Determine the [x, y] coordinate at the center of the cell enclosing the given text.  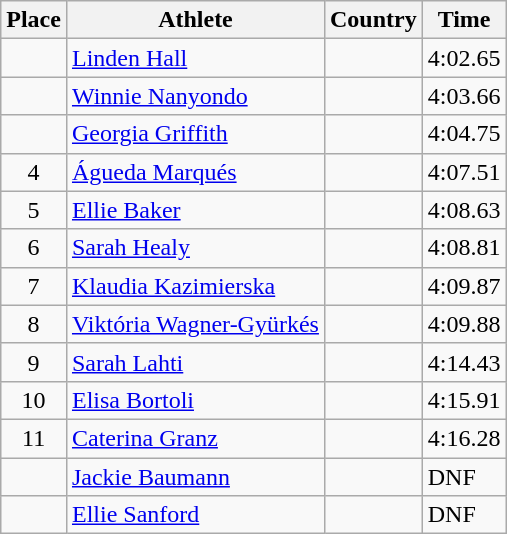
5 [34, 210]
Caterina Granz [195, 438]
11 [34, 438]
6 [34, 248]
4:08.81 [464, 248]
9 [34, 362]
4:08.63 [464, 210]
Águeda Marqués [195, 172]
Jackie Baumann [195, 477]
8 [34, 324]
Winnie Nanyondo [195, 96]
Linden Hall [195, 58]
4:04.75 [464, 134]
4:09.88 [464, 324]
4:07.51 [464, 172]
Ellie Baker [195, 210]
Ellie Sanford [195, 515]
4:09.87 [464, 286]
4:16.28 [464, 438]
Elisa Bortoli [195, 400]
Sarah Healy [195, 248]
Time [464, 20]
Viktória Wagner-Gyürkés [195, 324]
Place [34, 20]
Klaudia Kazimierska [195, 286]
Athlete [195, 20]
Sarah Lahti [195, 362]
7 [34, 286]
4:03.66 [464, 96]
4:15.91 [464, 400]
4:02.65 [464, 58]
10 [34, 400]
4 [34, 172]
Country [373, 20]
Georgia Griffith [195, 134]
4:14.43 [464, 362]
